Return [x, y] of the center of cell containing provided text 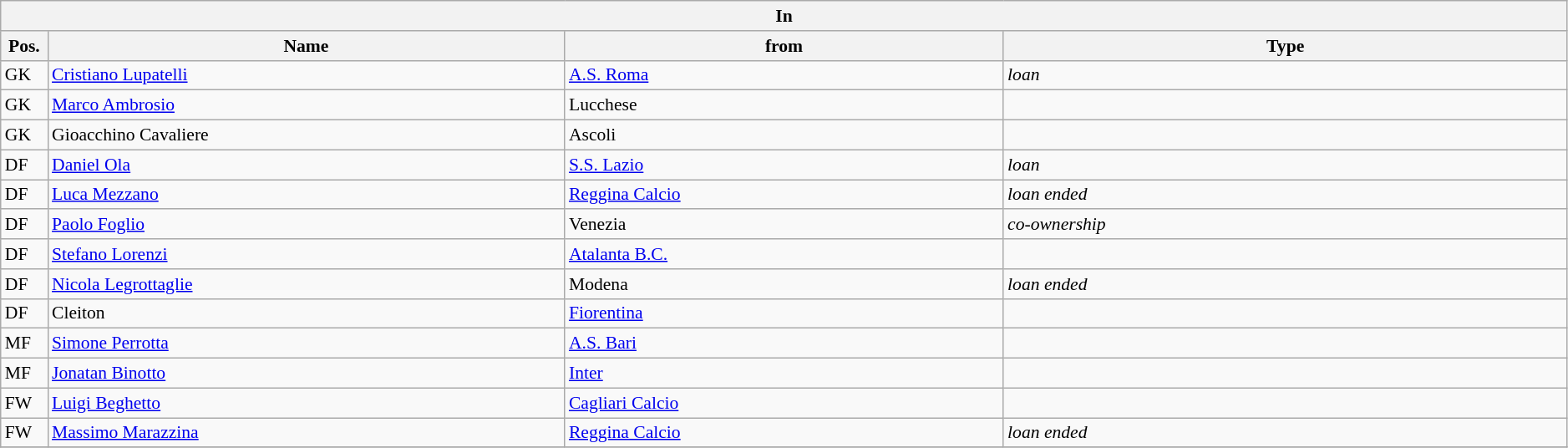
S.S. Lazio [784, 165]
Name [306, 46]
Inter [784, 374]
Cristiano Lupatelli [306, 75]
Lucchese [784, 105]
Cleiton [306, 313]
from [784, 46]
Simone Perrotta [306, 344]
Daniel Ola [306, 165]
Fiorentina [784, 313]
Ascoli [784, 135]
Massimo Marazzina [306, 433]
Modena [784, 284]
Nicola Legrottaglie [306, 284]
Gioacchino Cavaliere [306, 135]
Cagliari Calcio [784, 403]
Jonatan Binotto [306, 374]
Luigi Beghetto [306, 403]
A.S. Roma [784, 75]
Stefano Lorenzi [306, 254]
A.S. Bari [784, 344]
Type [1285, 46]
In [784, 16]
Venezia [784, 225]
Atalanta B.C. [784, 254]
Luca Mezzano [306, 195]
Pos. [24, 46]
co-ownership [1285, 225]
Marco Ambrosio [306, 105]
Paolo Foglio [306, 225]
